Pinpoint the cell where the given text exists, returning its [x, y] midpoint coordinate. 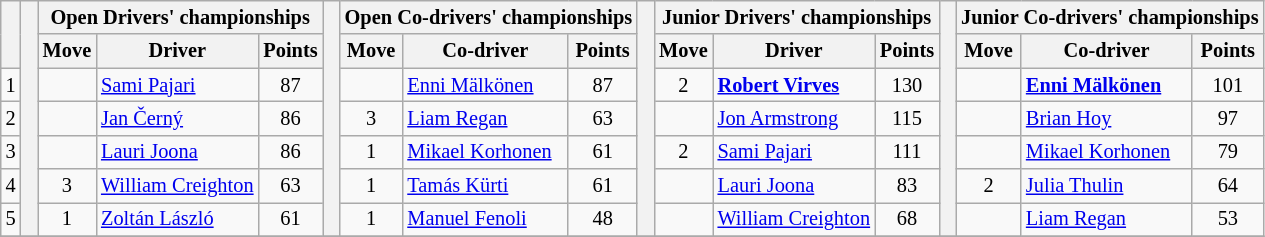
115 [907, 118]
130 [907, 85]
83 [907, 186]
Jan Černý [177, 118]
4 [11, 186]
Open Drivers' championships [180, 17]
64 [1228, 186]
97 [1228, 118]
Zoltán László [177, 219]
Manuel Fenoli [485, 219]
Junior Drivers' championships [796, 17]
68 [907, 219]
5 [11, 219]
48 [602, 219]
79 [1228, 152]
Tamás Kürti [485, 186]
101 [1228, 85]
Open Co-drivers' championships [488, 17]
Jon Armstrong [794, 118]
Robert Virves [794, 85]
53 [1228, 219]
Brian Hoy [1106, 118]
Junior Co-drivers' championships [1110, 17]
Julia Thulin [1106, 186]
111 [907, 152]
